Identify which cell holds the provided text, then report its [X, Y] central coordinate. 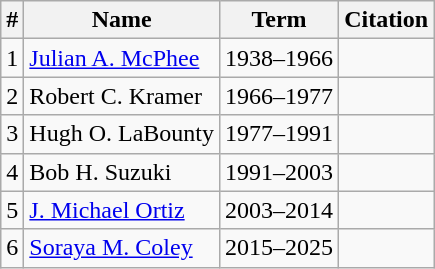
Term [280, 20]
Julian A. McPhee [122, 58]
2015–2025 [280, 248]
1 [12, 58]
1938–1966 [280, 58]
Bob H. Suzuki [122, 172]
1966–1977 [280, 96]
2003–2014 [280, 210]
# [12, 20]
2 [12, 96]
1991–2003 [280, 172]
Citation [386, 20]
Robert C. Kramer [122, 96]
Name [122, 20]
Hugh O. LaBounty [122, 134]
1977–1991 [280, 134]
5 [12, 210]
Soraya M. Coley [122, 248]
3 [12, 134]
6 [12, 248]
4 [12, 172]
J. Michael Ortiz [122, 210]
